Return the [x, y] coordinate for the center point of the cell that contains the specified text.  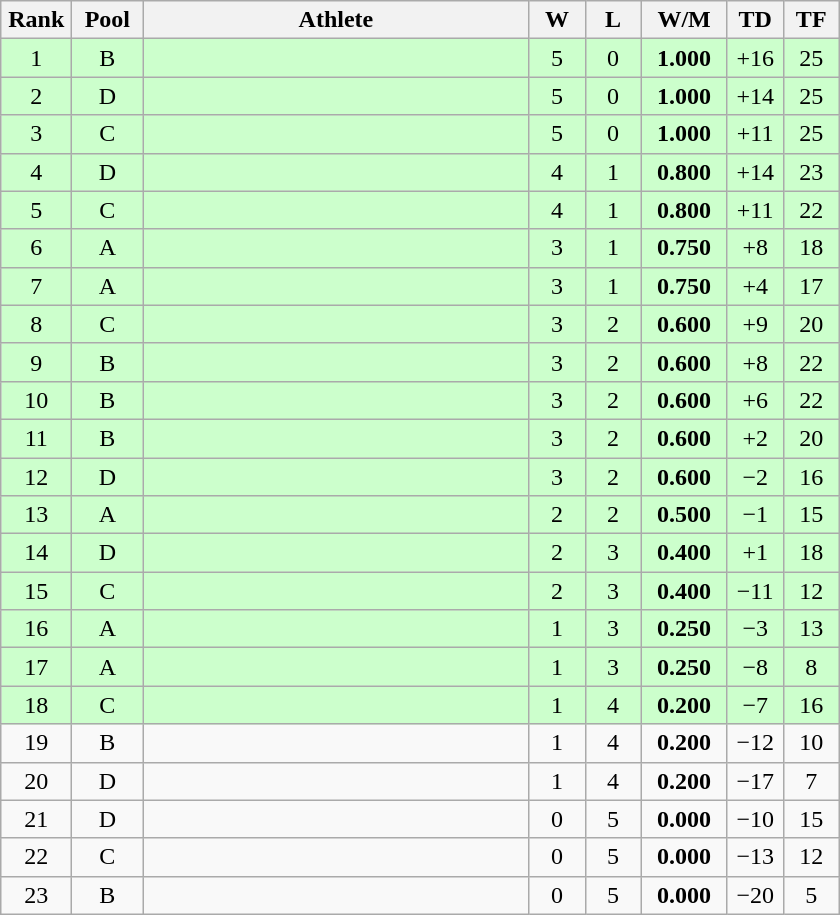
Athlete [336, 20]
+9 [755, 324]
9 [36, 362]
21 [36, 819]
Pool [108, 20]
0.500 [684, 515]
−1 [755, 515]
W [557, 20]
−8 [755, 667]
−3 [755, 629]
−17 [755, 781]
+16 [755, 58]
−11 [755, 591]
+2 [755, 438]
−10 [755, 819]
TD [755, 20]
+4 [755, 286]
W/M [684, 20]
−20 [755, 895]
Rank [36, 20]
+1 [755, 553]
11 [36, 438]
−7 [755, 705]
−12 [755, 743]
L [613, 20]
19 [36, 743]
TF [811, 20]
14 [36, 553]
6 [36, 248]
−2 [755, 477]
−13 [755, 857]
+6 [755, 400]
